Output the [x, y] coordinate of the center of the cell containing the given text.  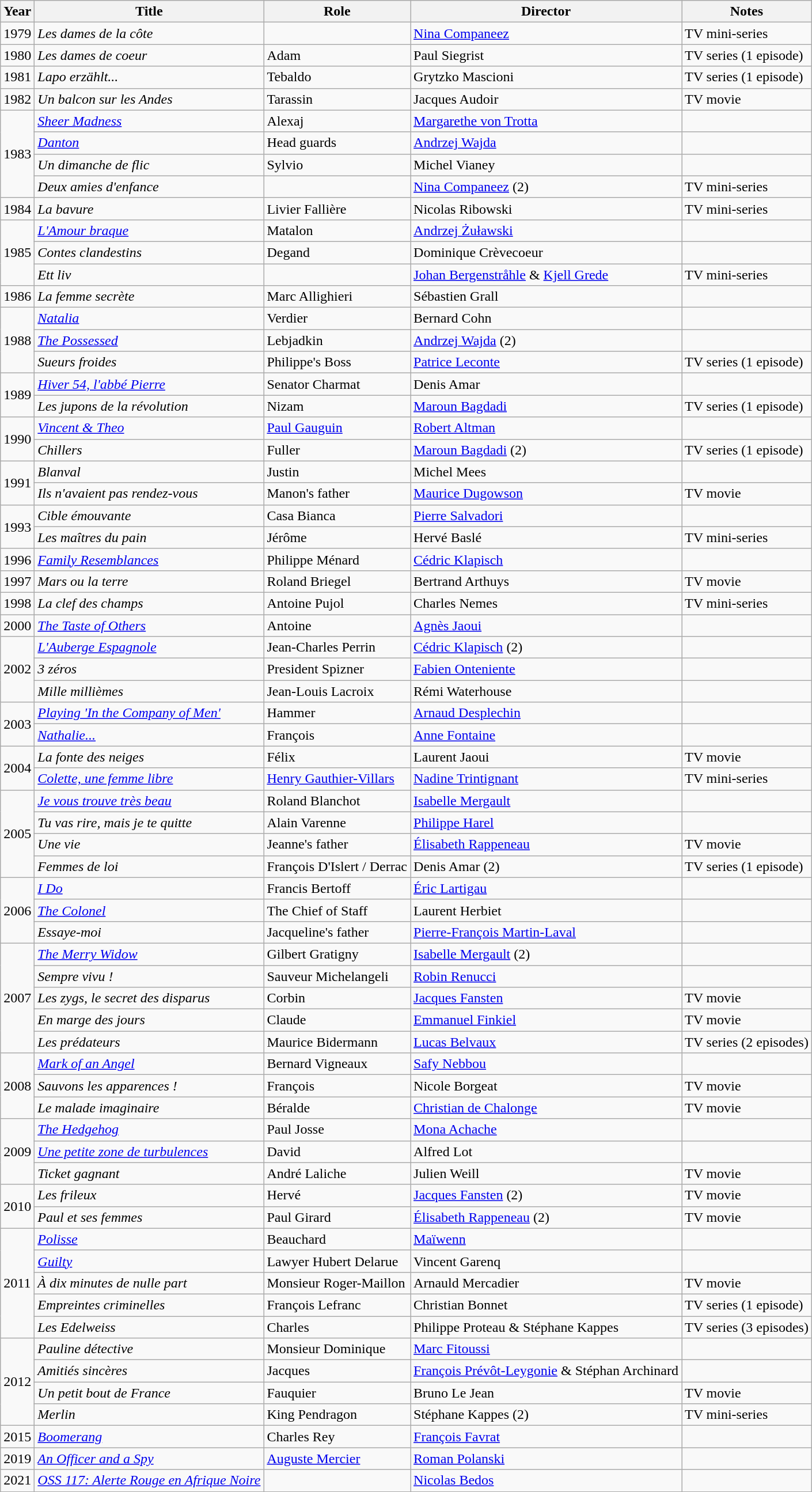
La fonte des neiges [149, 757]
Pauline détective [149, 1349]
Bernard Cohn [546, 319]
Julien Weill [546, 1173]
3 zéros [149, 669]
Contes clandestins [149, 252]
Alexaj [337, 121]
Sauveur Michelangeli [337, 976]
Charles Nemes [546, 603]
Ils n'avaient pas rendez-vous [149, 494]
Natalia [149, 319]
Roland Blanchot [337, 801]
Sauvons les apparences ! [149, 1086]
Andrzej Żuławski [546, 230]
Les prédateurs [149, 1042]
Mark of an Angel [149, 1064]
Isabelle Mergault (2) [546, 954]
Stéphane Kappes (2) [546, 1415]
Lebjadkin [337, 340]
Béralde [337, 1108]
Jean-Charles Perrin [337, 647]
Jacqueline's father [337, 932]
1996 [17, 559]
Essaye-moi [149, 932]
Élisabeth Rappeneau (2) [546, 1217]
TV series (3 episodes) [747, 1327]
Playing 'In the Company of Men' [149, 713]
The Merry Widow [149, 954]
Patrice Leconte [546, 362]
Boomerang [149, 1437]
Fuller [337, 450]
Philippe Proteau & Stéphane Kappes [546, 1327]
1985 [17, 252]
François D'Islert / Derrac [337, 866]
Monsieur Roger-Maillon [337, 1283]
La femme secrète [149, 297]
I Do [149, 888]
Paul Josse [337, 1130]
1993 [17, 527]
Safy Nebbou [546, 1064]
Deux amies d'enfance [149, 187]
Guilty [149, 1261]
Nizam [337, 406]
Hervé Baslé [546, 537]
Roland Briegel [337, 581]
Sueurs froides [149, 362]
Les jupons de la révolution [149, 406]
2010 [17, 1206]
Paul Siegrist [546, 55]
Lawyer Hubert Delarue [337, 1261]
1979 [17, 33]
Nadine Trintignant [546, 779]
Mona Achache [546, 1130]
Isabelle Mergault [546, 801]
Félix [337, 757]
2015 [17, 1437]
Jacques Fansten [546, 998]
Tu vas rire, mais je te quitte [149, 823]
Philippe Ménard [337, 559]
Monsieur Dominique [337, 1349]
Antoine [337, 625]
François Favrat [546, 1437]
Jean-Louis Lacroix [337, 691]
1980 [17, 55]
Senator Charmat [337, 384]
Jacques Audoir [546, 99]
Johan Bergenstråhle & Kjell Grede [546, 275]
2006 [17, 910]
Pierre-François Martin-Laval [546, 932]
Bertrand Arthuys [546, 581]
Polisse [149, 1239]
The Colonel [149, 910]
La clef des champs [149, 603]
1998 [17, 603]
1989 [17, 395]
Michel Mees [546, 472]
Marc Allighieri [337, 297]
1986 [17, 297]
Jacques Fansten (2) [546, 1195]
2021 [17, 1480]
Éric Lartigau [546, 888]
David [337, 1152]
Fauquier [337, 1393]
The Taste of Others [149, 625]
1990 [17, 439]
Christian de Chalonge [546, 1108]
Antoine Pujol [337, 603]
2011 [17, 1283]
Denis Amar [546, 384]
Claude [337, 1020]
Auguste Mercier [337, 1459]
Pierre Salvadori [546, 516]
Rémi Waterhouse [546, 691]
Title [149, 12]
2012 [17, 1382]
Hervé [337, 1195]
Degand [337, 252]
François Prévôt-Leygonie & Stéphan Archinard [546, 1371]
Director [546, 12]
Ticket gagnant [149, 1173]
Corbin [337, 998]
2002 [17, 669]
Beauchard [337, 1239]
Les dames de la côte [149, 33]
Hiver 54, l'abbé Pierre [149, 384]
1997 [17, 581]
Roman Polanski [546, 1459]
Matalon [337, 230]
2009 [17, 1152]
1991 [17, 483]
Adam [337, 55]
Un petit bout de France [149, 1393]
Sheer Madness [149, 121]
Maurice Dugowson [546, 494]
Gilbert Gratigny [337, 954]
Andrzej Wajda [546, 143]
Maïwenn [546, 1239]
Ett liv [149, 275]
Un balcon sur les Andes [149, 99]
Year [17, 12]
Maroun Bagdadi [546, 406]
Lapo erzählt... [149, 77]
1983 [17, 154]
Sempre vivu ! [149, 976]
An Officer and a Spy [149, 1459]
Dominique Crèvecoeur [546, 252]
Une petite zone de turbulences [149, 1152]
Chillers [149, 450]
François Lefranc [337, 1305]
Jacques [337, 1371]
Manon's father [337, 494]
Laurent Herbiet [546, 910]
Mille millièmes [149, 691]
Paul Girard [337, 1217]
Nina Companeez [546, 33]
King Pendragon [337, 1415]
Cible émouvante [149, 516]
Robin Renucci [546, 976]
Laurent Jaoui [546, 757]
En marge des jours [149, 1020]
La bavure [149, 209]
Merlin [149, 1415]
Verdier [337, 319]
1984 [17, 209]
Alain Varenne [337, 823]
Mars ou la terre [149, 581]
Hammer [337, 713]
Francis Bertoff [337, 888]
Bruno Le Jean [546, 1393]
Maurice Bidermann [337, 1042]
1982 [17, 99]
2008 [17, 1086]
OSS 117: Alerte Rouge en Afrique Noire [149, 1480]
Colette, une femme libre [149, 779]
Casa Bianca [337, 516]
Amitiés sincères [149, 1371]
Head guards [337, 143]
Tarassin [337, 99]
Vincent Garenq [546, 1261]
Christian Bonnet [546, 1305]
Justin [337, 472]
Jérôme [337, 537]
Les Edelweiss [149, 1327]
Maroun Bagdadi (2) [546, 450]
1981 [17, 77]
Paul Gauguin [337, 428]
Jeanne's father [337, 845]
Cédric Klapisch (2) [546, 647]
Fabien Onteniente [546, 669]
Nina Companeez (2) [546, 187]
2003 [17, 724]
Robert Altman [546, 428]
Livier Fallière [337, 209]
Agnès Jaoui [546, 625]
Charles [337, 1327]
Michel Vianey [546, 165]
Marc Fitoussi [546, 1349]
Notes [747, 12]
Un dimanche de flic [149, 165]
1988 [17, 340]
Empreintes criminelles [149, 1305]
2000 [17, 625]
Role [337, 12]
Paul et ses femmes [149, 1217]
Family Resemblances [149, 559]
President Spizner [337, 669]
TV series (2 episodes) [747, 1042]
Arnaud Desplechin [546, 713]
Emmanuel Finkiel [546, 1020]
Les zygs, le secret des disparus [149, 998]
Nicolas Bedos [546, 1480]
Femmes de loi [149, 866]
Vincent & Theo [149, 428]
André Laliche [337, 1173]
Denis Amar (2) [546, 866]
Philippe Harel [546, 823]
Charles Rey [337, 1437]
Je vous trouve très beau [149, 801]
Philippe's Boss [337, 362]
2005 [17, 834]
Cédric Klapisch [546, 559]
Alfred Lot [546, 1152]
Le malade imaginaire [149, 1108]
Bernard Vigneaux [337, 1064]
2019 [17, 1459]
Danton [149, 143]
Nicolas Ribowski [546, 209]
Une vie [149, 845]
Tebaldo [337, 77]
L'Amour braque [149, 230]
The Hedgehog [149, 1130]
Arnauld Mercadier [546, 1283]
Les dames de coeur [149, 55]
Anne Fontaine [546, 735]
2007 [17, 998]
The Chief of Staff [337, 910]
L'Auberge Espagnole [149, 647]
À dix minutes de nulle part [149, 1283]
Margarethe von Trotta [546, 121]
Blanval [149, 472]
Les maîtres du pain [149, 537]
Nicole Borgeat [546, 1086]
2004 [17, 768]
Sylvio [337, 165]
Henry Gauthier-Villars [337, 779]
Nathalie... [149, 735]
Sébastien Grall [546, 297]
Grytzko Mascioni [546, 77]
The Possessed [149, 340]
Élisabeth Rappeneau [546, 845]
Andrzej Wajda (2) [546, 340]
Les frileux [149, 1195]
Lucas Belvaux [546, 1042]
